Search for the cell housing the specified text and yield its (x, y) center coordinate. 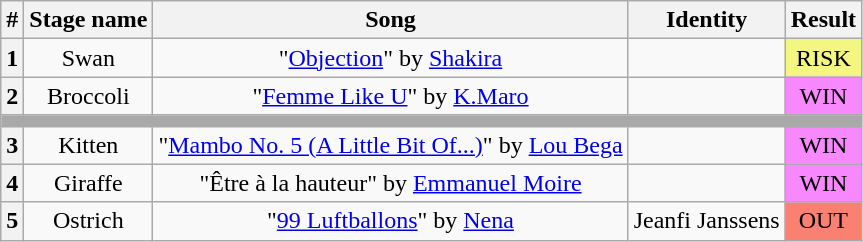
Stage name (88, 20)
# (12, 20)
"99 Luftballons" by Nena (390, 221)
Kitten (88, 145)
3 (12, 145)
"Être à la hauteur" by Emmanuel Moire (390, 183)
RISK (823, 58)
Ostrich (88, 221)
"Femme Like U" by K.Maro (390, 96)
Result (823, 20)
4 (12, 183)
1 (12, 58)
Jeanfi Janssens (706, 221)
Giraffe (88, 183)
Broccoli (88, 96)
Identity (706, 20)
2 (12, 96)
"Objection" by Shakira (390, 58)
5 (12, 221)
Swan (88, 58)
"Mambo No. 5 (A Little Bit Of...)" by Lou Bega (390, 145)
Song (390, 20)
OUT (823, 221)
